Provide the [X, Y] coordinate of the cell's center where the given text is located.  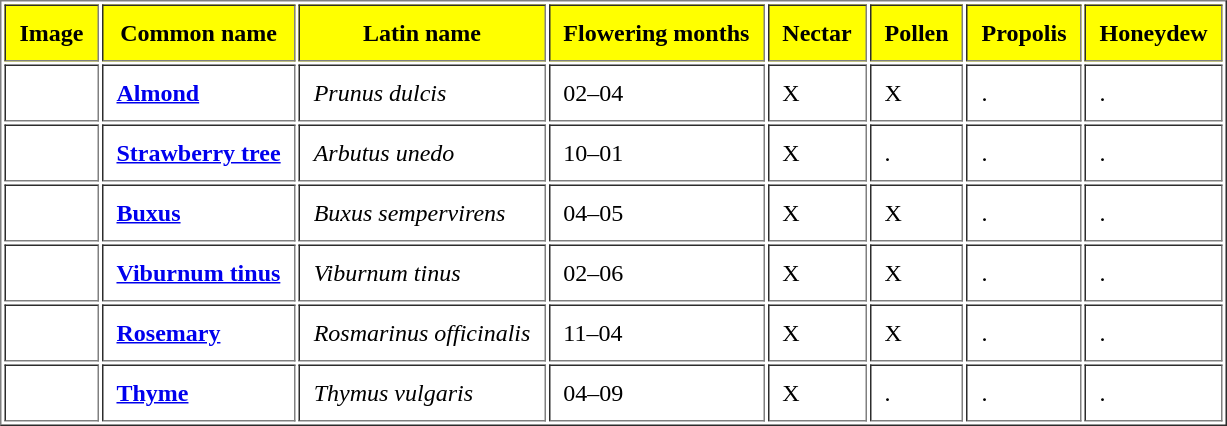
02–04 [656, 92]
10–01 [656, 152]
04–09 [656, 392]
Latin name [422, 32]
Buxus [198, 212]
Honeydew [1154, 32]
Propolis [1024, 32]
Arbutus unedo [422, 152]
Nectar [816, 32]
Strawberry tree [198, 152]
Flowering months [656, 32]
Rosemary [198, 332]
02–06 [656, 272]
Pollen [917, 32]
Prunus dulcis [422, 92]
04–05 [656, 212]
Common name [198, 32]
Rosmarinus officinalis [422, 332]
Buxus sempervirens [422, 212]
Thyme [198, 392]
Thymus vulgaris [422, 392]
11–04 [656, 332]
Image [51, 32]
Almond [198, 92]
